For the text-containing cell, return its midpoint in (X, Y) coordinate format. 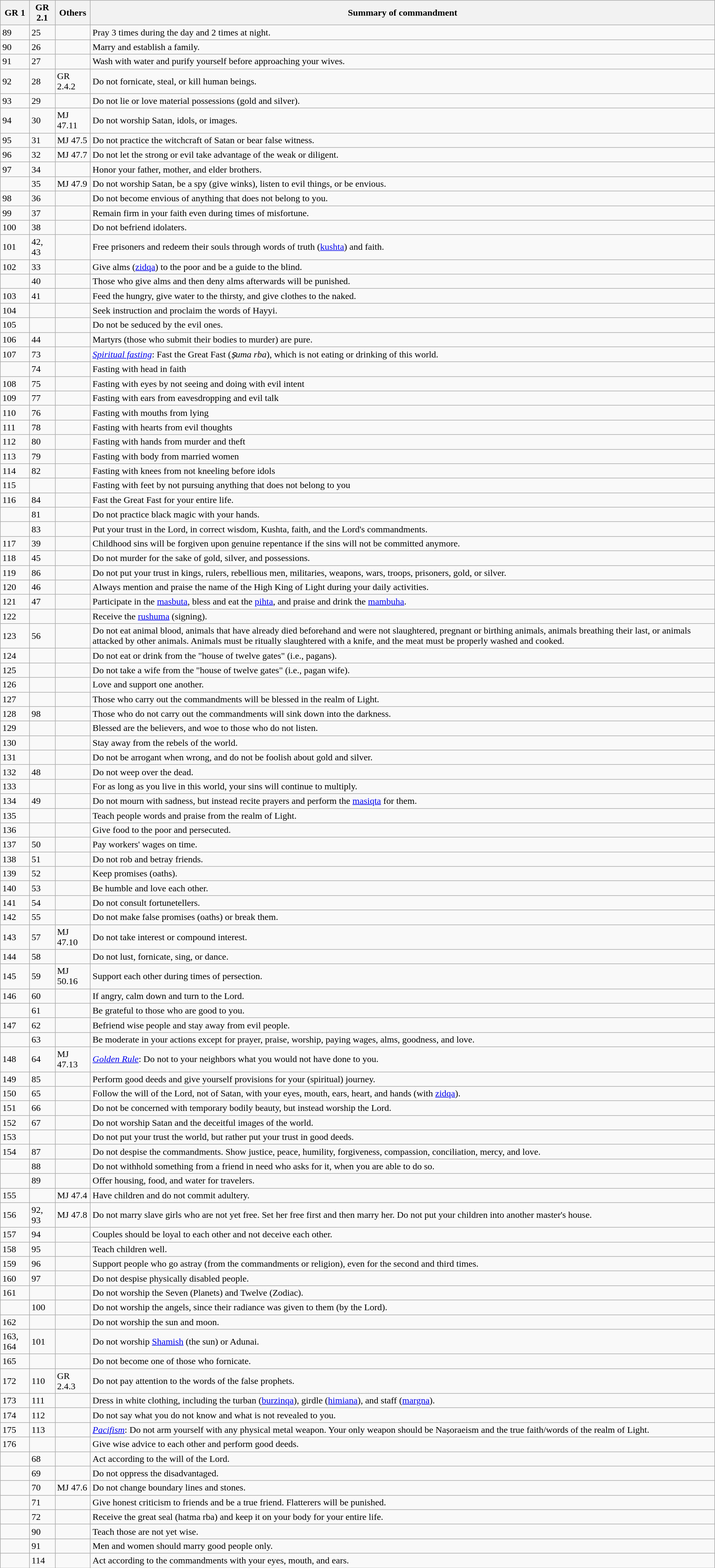
Honor your father, mother, and elder brothers. (403, 169)
38 (42, 228)
79 (42, 456)
MJ 47.10 (73, 937)
135 (15, 815)
Blessed are the believers, and woe to those who do not listen. (403, 728)
Do not oppress the disadvantaged. (403, 1473)
45 (42, 558)
176 (15, 1444)
132 (15, 772)
115 (15, 485)
Do not worship the Seven (Planets) and Twelve (Zodiac). (403, 1293)
Teach those are not yet wise. (403, 1531)
141 (15, 903)
Marry and establish a family. (403, 47)
Do not lie or love material possessions (gold and silver). (403, 101)
165 (15, 1361)
33 (42, 267)
125 (15, 670)
75 (42, 384)
142 (15, 917)
59 (42, 976)
MJ 50.16 (73, 976)
70 (42, 1488)
Pacifism: Do not arm yourself with any physical metal weapon. Your only weapon should be Nașoraeism and the true faith/words of the realm of Light. (403, 1430)
Teach people words and praise from the realm of Light. (403, 815)
Do not practice the witchcraft of Satan or bear false witness. (403, 140)
Give food to the poor and persecuted. (403, 830)
73 (42, 354)
30 (42, 121)
42, 43 (42, 247)
117 (15, 543)
49 (42, 801)
77 (42, 398)
149 (15, 1079)
Always mention and praise the name of the High King of Light during your daily activities. (403, 587)
Remain firm in your faith even during times of misfortune. (403, 213)
Those who give alms and then deny alms afterwards will be punished. (403, 281)
Do not despise physically disabled people. (403, 1278)
Fasting with hands from murder and theft (403, 442)
56 (42, 636)
83 (42, 529)
58 (42, 957)
MJ 47.7 (73, 155)
137 (15, 845)
127 (15, 699)
Do not let the strong or evil take advantage of the weak or diligent. (403, 155)
Do not put your trust in kings, rulers, rebellious men, militaries, weapons, wars, troops, prisoners, gold, or silver. (403, 572)
52 (42, 874)
Do not worship Shamish (the sun) or Adunai. (403, 1342)
Be humble and love each other. (403, 888)
155 (15, 1195)
103 (15, 296)
65 (42, 1094)
53 (42, 888)
46 (42, 587)
Do not become envious of anything that does not belong to you. (403, 198)
Martyrs (those who submit their bodies to murder) are pure. (403, 339)
Feed the hungry, give water to the thirsty, and give clothes to the naked. (403, 296)
Perform good deeds and give yourself provisions for your (spiritual) journey. (403, 1079)
78 (42, 427)
Do not rob and betray friends. (403, 859)
175 (15, 1430)
Golden Rule: Do not to your neighbors what you would not have done to you. (403, 1059)
163, 164 (15, 1342)
Fasting with feet by not pursuing anything that does not belong to you (403, 485)
Do not say what you do not know and what is not revealed to you. (403, 1415)
Give alms (zidqa) to the poor and be a guide to the blind. (403, 267)
35 (42, 184)
139 (15, 874)
Do not worship Satan, idols, or images. (403, 121)
Do not worship Satan, be a spy (give winks), listen to evil things, or be envious. (403, 184)
MJ 47.5 (73, 140)
Support each other during times of persection. (403, 976)
Others (73, 13)
130 (15, 743)
Befriend wise people and stay away from evil people. (403, 1025)
Follow the will of the Lord, not of Satan, with your eyes, mouth, ears, heart, and hands (with zidqa). (403, 1094)
122 (15, 616)
44 (42, 339)
159 (15, 1264)
Do not withhold something from a friend in need who asks for it, when you are able to do so. (403, 1166)
120 (15, 587)
136 (15, 830)
GR 2.1 (42, 13)
72 (42, 1517)
82 (42, 471)
Participate in the masbuta, bless and eat the pihta, and praise and drink the mambuha. (403, 602)
54 (42, 903)
36 (42, 198)
138 (15, 859)
123 (15, 636)
MJ 47.6 (73, 1488)
102 (15, 267)
Dress in white clothing, including the turban (burzinqa), girdle (himiana), and staff (margna). (403, 1401)
150 (15, 1094)
124 (15, 656)
Support people who go astray (from the commandments or religion), even for the second and third times. (403, 1264)
MJ 47.13 (73, 1059)
140 (15, 888)
99 (15, 213)
161 (15, 1293)
Fasting with head in faith (403, 369)
145 (15, 976)
Free prisoners and redeem their souls through words of truth (kushta) and faith. (403, 247)
93 (15, 101)
Keep promises (oaths). (403, 874)
Fasting with eyes by not seeing and doing with evil intent (403, 384)
Do not worship Satan and the deceitful images of the world. (403, 1123)
Couples should be loyal to each other and not deceive each other. (403, 1235)
Pray 3 times during the day and 2 times at night. (403, 32)
Give wise advice to each other and perform good deeds. (403, 1444)
55 (42, 917)
92, 93 (42, 1215)
41 (42, 296)
Have children and do not commit adultery. (403, 1195)
Do not make false promises (oaths) or break them. (403, 917)
Seek instruction and proclaim the words of Hayyi. (403, 310)
If angry, calm down and turn to the Lord. (403, 996)
Do not mourn with sadness, but instead recite prayers and perform the masiqta for them. (403, 801)
106 (15, 339)
153 (15, 1137)
Spiritual fasting: Fast the Great Fast (ṣuma rba), which is not eating or drinking of this world. (403, 354)
107 (15, 354)
Do not despise the commandments. Show justice, peace, humility, forgiveness, compassion, conciliation, mercy, and love. (403, 1152)
Do not consult fortunetellers. (403, 903)
MJ 47.8 (73, 1215)
50 (42, 845)
Do not put your trust the world, but rather put your trust in good deeds. (403, 1137)
76 (42, 413)
Do not marry slave girls who are not yet free. Set her free first and then marry her. Do not put your children into another master's house. (403, 1215)
61 (42, 1010)
51 (42, 859)
Fasting with mouths from lying (403, 413)
69 (42, 1473)
157 (15, 1235)
87 (42, 1152)
Teach children well. (403, 1249)
Childhood sins will be forgiven upon genuine repentance if the sins will not be committed anymore. (403, 543)
63 (42, 1039)
57 (42, 937)
148 (15, 1059)
Stay away from the rebels of the world. (403, 743)
28 (42, 81)
128 (15, 714)
39 (42, 543)
88 (42, 1166)
Fasting with ears from eavesdropping and evil talk (403, 398)
Do not murder for the sake of gold, silver, and possessions. (403, 558)
Do not take interest or compound interest. (403, 937)
158 (15, 1249)
152 (15, 1123)
84 (42, 500)
48 (42, 772)
121 (15, 602)
62 (42, 1025)
Give honest criticism to friends and be a true friend. Flatterers will be punished. (403, 1502)
126 (15, 685)
Do not fornicate, steal, or kill human beings. (403, 81)
81 (42, 514)
71 (42, 1502)
Fasting with knees from not kneeling before idols (403, 471)
Do not weep over the dead. (403, 772)
147 (15, 1025)
Put your trust in the Lord, in correct wisdom, Kushta, faith, and the Lord's commandments. (403, 529)
Do not befriend idolaters. (403, 228)
GR 1 (15, 13)
Summary of commandment (403, 13)
156 (15, 1215)
Do not practice black magic with your hands. (403, 514)
85 (42, 1079)
80 (42, 442)
174 (15, 1415)
Those who do not carry out the commandments will sink down into the darkness. (403, 714)
Act according to the commandments with your eyes, mouth, and ears. (403, 1560)
34 (42, 169)
40 (42, 281)
108 (15, 384)
64 (42, 1059)
Receive the rushuma (signing). (403, 616)
Be moderate in your actions except for prayer, praise, worship, paying wages, alms, goodness, and love. (403, 1039)
MJ 47.9 (73, 184)
27 (42, 61)
26 (42, 47)
129 (15, 728)
134 (15, 801)
Do not be concerned with temporary bodily beauty, but instead worship the Lord. (403, 1108)
29 (42, 101)
131 (15, 757)
160 (15, 1278)
GR 2.4.3 (73, 1381)
For as long as you live in this world, your sins will continue to multiply. (403, 786)
109 (15, 398)
60 (42, 996)
74 (42, 369)
173 (15, 1401)
Offer housing, food, and water for travelers. (403, 1181)
Do not worship the sun and moon. (403, 1322)
146 (15, 996)
105 (15, 325)
Men and women should marry good people only. (403, 1546)
Fasting with body from married women (403, 456)
Do not change boundary lines and stones. (403, 1488)
Fast the Great Fast for your entire life. (403, 500)
67 (42, 1123)
68 (42, 1459)
Do not become one of those who fornicate. (403, 1361)
Wash with water and purify yourself before approaching your wives. (403, 61)
154 (15, 1152)
Do not worship the angels, since their radiance was given to them (by the Lord). (403, 1307)
47 (42, 602)
119 (15, 572)
Do not take a wife from the "house of twelve gates" (i.e., pagan wife). (403, 670)
Those who carry out the commandments will be blessed in the realm of Light. (403, 699)
118 (15, 558)
GR 2.4.2 (73, 81)
Do not be seduced by the evil ones. (403, 325)
Fasting with hearts from evil thoughts (403, 427)
Do not eat or drink from the "house of twelve gates" (i.e., pagans). (403, 656)
37 (42, 213)
Do not pay attention to the words of the false prophets. (403, 1381)
31 (42, 140)
143 (15, 937)
Pay workers' wages on time. (403, 845)
151 (15, 1108)
Be grateful to those who are good to you. (403, 1010)
Receive the great seal (hatma rba) and keep it on your body for your entire life. (403, 1517)
Do not lust, fornicate, sing, or dance. (403, 957)
162 (15, 1322)
86 (42, 572)
Love and support one another. (403, 685)
66 (42, 1108)
116 (15, 500)
133 (15, 786)
25 (42, 32)
MJ 47.4 (73, 1195)
Do not be arrogant when wrong, and do not be foolish about gold and silver. (403, 757)
32 (42, 155)
92 (15, 81)
144 (15, 957)
Act according to the will of the Lord. (403, 1459)
MJ 47.11 (73, 121)
172 (15, 1381)
104 (15, 310)
